Extract the (X, Y) coordinate from the center of the cell holding the provided text.  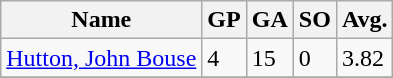
0 (314, 58)
15 (270, 58)
Name (102, 20)
Avg. (364, 20)
GA (270, 20)
Hutton, John Bouse (102, 58)
GP (224, 20)
4 (224, 58)
3.82 (364, 58)
SO (314, 20)
